Scan for the cell matching the given text and deliver its [x, y] coordinate at center. 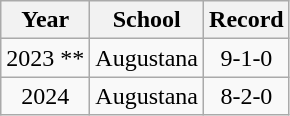
2023 ** [46, 58]
Record [247, 20]
2024 [46, 96]
School [147, 20]
8-2-0 [247, 96]
Year [46, 20]
9-1-0 [247, 58]
